Return the (x, y) coordinate for the center point of the cell that contains the specified text.  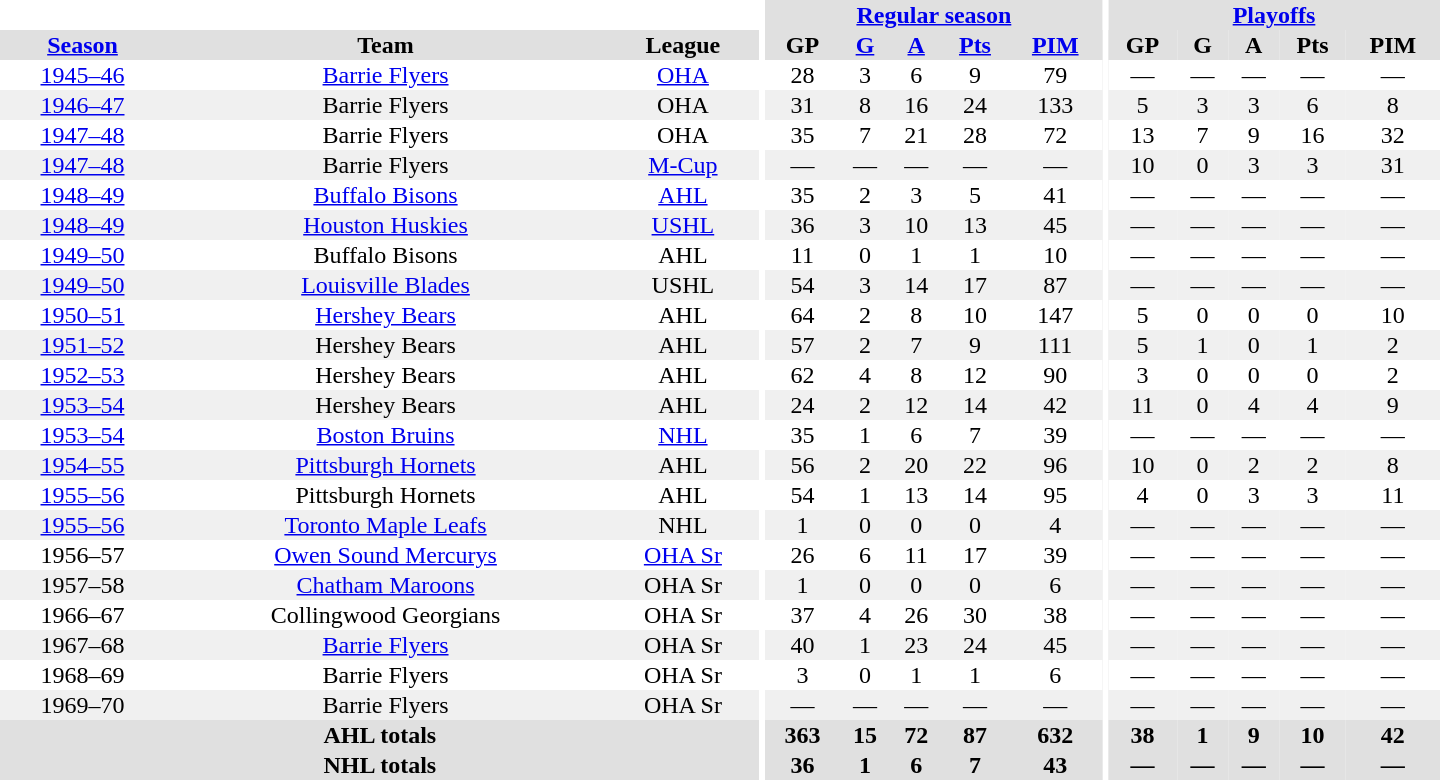
League (683, 45)
M-Cup (683, 165)
Owen Sound Mercurys (386, 555)
32 (1393, 135)
62 (802, 375)
Houston Huskies (386, 225)
NHL totals (380, 765)
1957–58 (82, 585)
37 (802, 615)
147 (1055, 315)
1954–55 (82, 465)
43 (1055, 765)
632 (1055, 735)
Louisville Blades (386, 285)
22 (975, 465)
Chatham Maroons (386, 585)
1969–70 (82, 705)
1950–51 (82, 315)
21 (916, 135)
1956–57 (82, 555)
1945–46 (82, 75)
64 (802, 315)
Team (386, 45)
23 (916, 645)
1968–69 (82, 675)
AHL totals (380, 735)
15 (864, 735)
90 (1055, 375)
1951–52 (82, 345)
1966–67 (82, 615)
40 (802, 645)
Playoffs (1274, 15)
Toronto Maple Leafs (386, 525)
1946–47 (82, 105)
30 (975, 615)
79 (1055, 75)
96 (1055, 465)
133 (1055, 105)
Boston Bruins (386, 435)
95 (1055, 495)
56 (802, 465)
1967–68 (82, 645)
Collingwood Georgians (386, 615)
Season (82, 45)
1952–53 (82, 375)
Regular season (934, 15)
363 (802, 735)
20 (916, 465)
111 (1055, 345)
57 (802, 345)
41 (1055, 195)
